Extract the [X, Y] coordinate from the center of the cell holding the provided text.  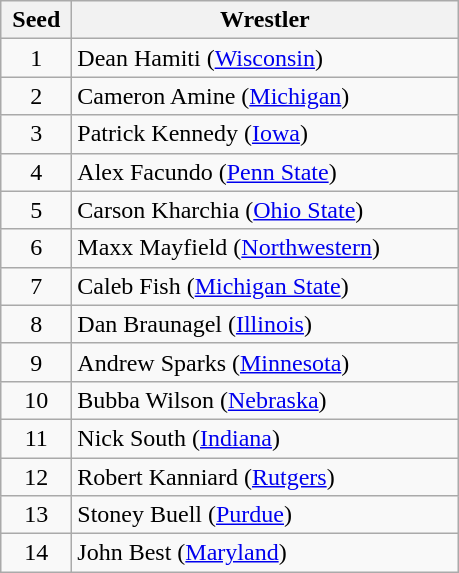
10 [36, 400]
Carson Kharchia (Ohio State) [265, 210]
Patrick Kennedy (Iowa) [265, 134]
5 [36, 210]
12 [36, 477]
Robert Kanniard (Rutgers) [265, 477]
Seed [36, 20]
11 [36, 438]
Alex Facundo (Penn State) [265, 172]
Nick South (Indiana) [265, 438]
Cameron Amine (Michigan) [265, 96]
6 [36, 248]
2 [36, 96]
John Best (Maryland) [265, 553]
9 [36, 362]
Maxx Mayfield (Northwestern) [265, 248]
4 [36, 172]
Caleb Fish (Michigan State) [265, 286]
14 [36, 553]
8 [36, 324]
7 [36, 286]
3 [36, 134]
13 [36, 515]
1 [36, 58]
Andrew Sparks (Minnesota) [265, 362]
Dean Hamiti (Wisconsin) [265, 58]
Bubba Wilson (Nebraska) [265, 400]
Dan Braunagel (Illinois) [265, 324]
Wrestler [265, 20]
Stoney Buell (Purdue) [265, 515]
